Identify which cell holds the provided text, then report its (X, Y) central coordinate. 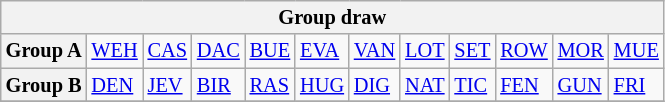
EVA (322, 51)
TIC (472, 85)
FRI (636, 85)
RAS (270, 85)
DAC (218, 51)
NAT (424, 85)
MOR (581, 51)
WEH (115, 51)
FEN (524, 85)
JEV (168, 85)
CAS (168, 51)
MUE (636, 51)
HUG (322, 85)
BUE (270, 51)
BIR (218, 85)
Group A (44, 51)
DEN (115, 85)
VAN (374, 51)
Group B (44, 85)
LOT (424, 51)
DIG (374, 85)
Group draw (332, 17)
GUN (581, 85)
ROW (524, 51)
SET (472, 51)
